Search for the cell housing the specified text and yield its [x, y] center coordinate. 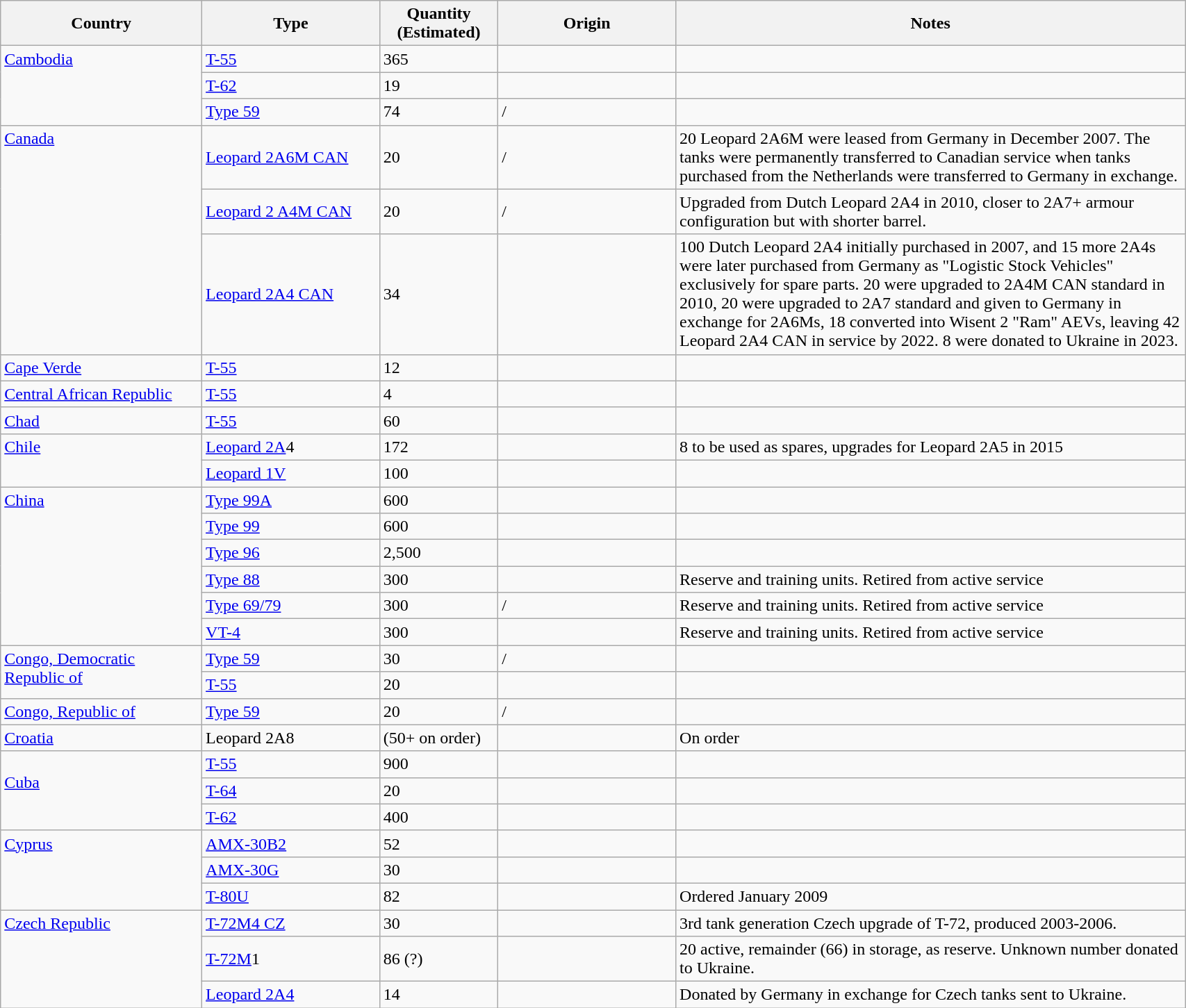
Type 99A [291, 499]
Chile [101, 460]
2,500 [438, 553]
400 [438, 817]
14 [438, 995]
34 [438, 295]
T-72M4 CZ [291, 923]
4 [438, 394]
86 (?) [438, 959]
(50+ on order) [438, 738]
Central African Republic [101, 394]
Leopard 2 A4M CAN [291, 211]
3rd tank generation Czech upgrade of T-72, produced 2003-2006. [931, 923]
60 [438, 420]
Czech Republic [101, 959]
Type 99 [291, 527]
Congo, Republic of [101, 711]
Leopard 2A4 CAN [291, 295]
Cuba [101, 791]
On order [931, 738]
VT-4 [291, 632]
Canada [101, 240]
Type [291, 24]
Type 96 [291, 553]
Cambodia [101, 85]
China [101, 565]
365 [438, 59]
20 active, remainder (66) in storage, as reserve. Unknown number donated to Ukraine. [931, 959]
52 [438, 843]
Origin [587, 24]
AMX-30G [291, 870]
Leopard 2A6M CAN [291, 157]
74 [438, 112]
900 [438, 764]
T-72M1 [291, 959]
T-80U [291, 896]
Donated by Germany in exchange for Czech tanks sent to Ukraine. [931, 995]
Country [101, 24]
Leopard 2A8 [291, 738]
AMX-30B2 [291, 843]
Leopard 1V [291, 473]
Congo, Democratic Republic of [101, 672]
Croatia [101, 738]
Notes [931, 24]
Upgraded from Dutch Leopard 2A4 in 2010, closer to 2A7+ armour configuration but with shorter barrel. [931, 211]
8 to be used as spares, upgrades for Leopard 2A5 in 2015 [931, 447]
Cape Verde [101, 367]
Cyprus [101, 870]
172 [438, 447]
Quantity (Estimated) [438, 24]
82 [438, 896]
T-64 [291, 791]
19 [438, 85]
Type 88 [291, 579]
Type 69/79 [291, 606]
Chad [101, 420]
100 [438, 473]
Ordered January 2009 [931, 896]
12 [438, 367]
